From the cell containing the given text, extract its center point as [x, y] coordinate. 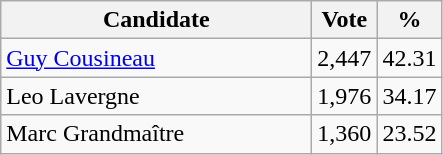
Marc Grandmaître [156, 134]
Vote [344, 20]
Leo Lavergne [156, 96]
1,360 [344, 134]
Candidate [156, 20]
% [410, 20]
Guy Cousineau [156, 58]
1,976 [344, 96]
42.31 [410, 58]
34.17 [410, 96]
2,447 [344, 58]
23.52 [410, 134]
